Locate the cell with the specified text and output its (X, Y) center coordinate. 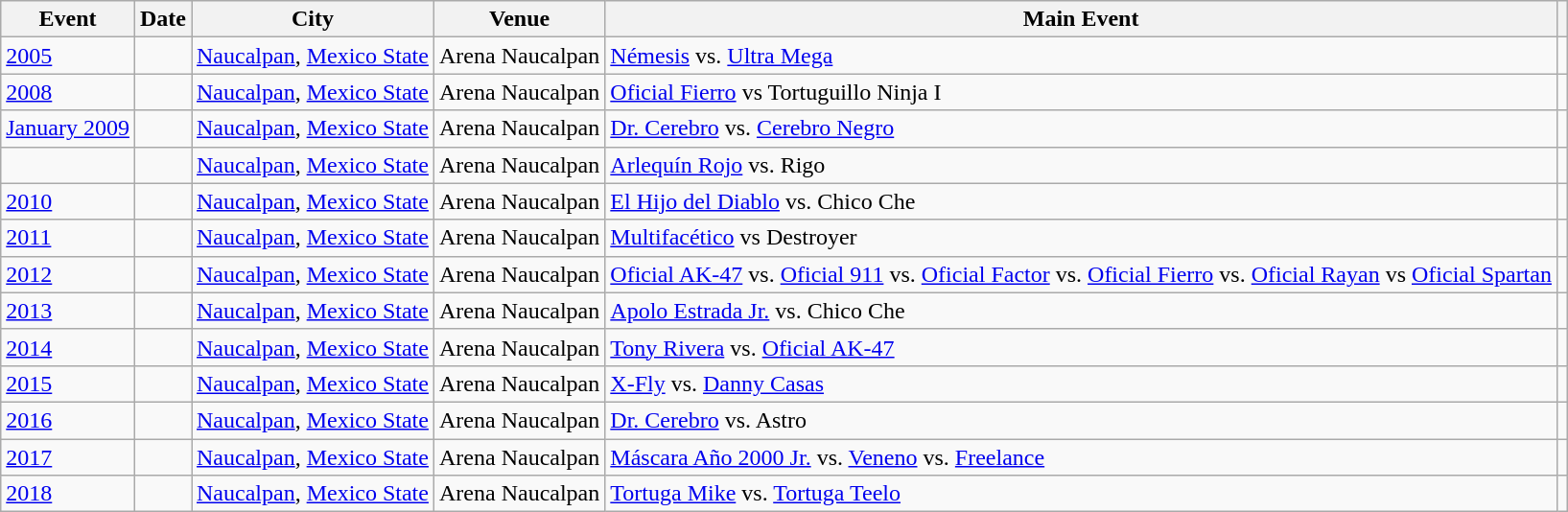
Arlequín Rojo vs. Rigo (1082, 165)
Tony Rivera vs. Oficial AK-47 (1082, 347)
El Hijo del Diablo vs. Chico Che (1082, 201)
2015 (68, 384)
Dr. Cerebro vs. Astro (1082, 420)
Event (68, 19)
2008 (68, 92)
City (313, 19)
2018 (68, 494)
Tortuga Mike vs. Tortuga Teelo (1082, 494)
2016 (68, 420)
X-Fly vs. Danny Casas (1082, 384)
Máscara Año 2000 Jr. vs. Veneno vs. Freelance (1082, 457)
Venue (519, 19)
Némesis vs. Ultra Mega (1082, 56)
2011 (68, 238)
Oficial AK-47 vs. Oficial 911 vs. Oficial Factor vs. Oficial Fierro vs. Oficial Rayan vs Oficial Spartan (1082, 274)
Oficial Fierro vs Tortuguillo Ninja I (1082, 92)
January 2009 (68, 128)
Multifacético vs Destroyer (1082, 238)
2005 (68, 56)
2010 (68, 201)
Apolo Estrada Jr. vs. Chico Che (1082, 311)
2017 (68, 457)
Main Event (1082, 19)
Dr. Cerebro vs. Cerebro Negro (1082, 128)
2013 (68, 311)
Date (163, 19)
2014 (68, 347)
2012 (68, 274)
